For the text-containing cell, return its midpoint in [X, Y] coordinate format. 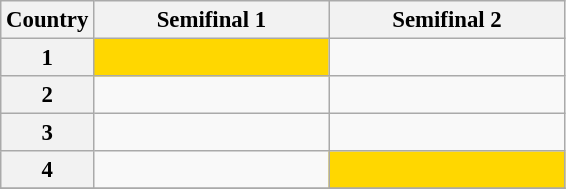
4 [48, 170]
2 [48, 95]
1 [48, 58]
Semifinal 1 [212, 20]
Semifinal 2 [447, 20]
3 [48, 133]
Country [48, 20]
